Provide the (x, y) coordinate of the cell's center where the given text is located.  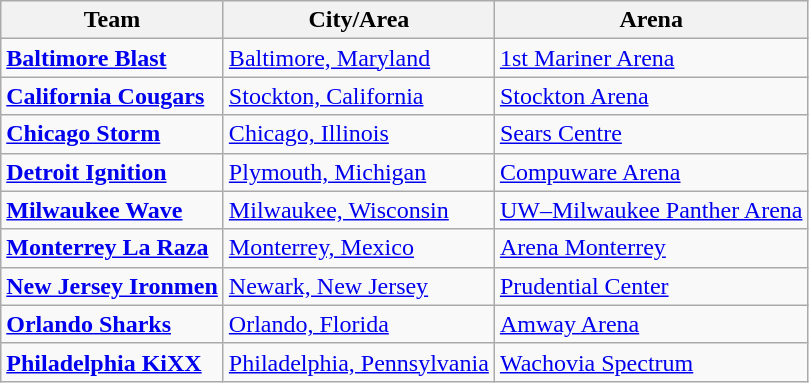
Chicago Storm (112, 134)
UW–Milwaukee Panther Arena (651, 210)
Chicago, Illinois (358, 134)
Arena Monterrey (651, 248)
Orlando, Florida (358, 324)
Arena (651, 20)
Wachovia Spectrum (651, 362)
New Jersey Ironmen (112, 286)
Plymouth, Michigan (358, 172)
Newark, New Jersey (358, 286)
Sears Centre (651, 134)
Amway Arena (651, 324)
Detroit Ignition (112, 172)
California Cougars (112, 96)
Baltimore, Maryland (358, 58)
Stockton, California (358, 96)
City/Area (358, 20)
Philadelphia, Pennsylvania (358, 362)
Stockton Arena (651, 96)
Baltimore Blast (112, 58)
Monterrey La Raza (112, 248)
Orlando Sharks (112, 324)
Monterrey, Mexico (358, 248)
Team (112, 20)
Milwaukee, Wisconsin (358, 210)
Philadelphia KiXX (112, 362)
Prudential Center (651, 286)
Compuware Arena (651, 172)
1st Mariner Arena (651, 58)
Milwaukee Wave (112, 210)
